Output the [x, y] coordinate of the center of the cell containing the given text.  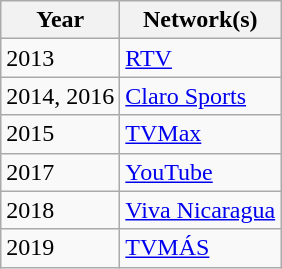
RTV [200, 58]
Claro Sports [200, 96]
Viva Nicaragua [200, 210]
2018 [60, 210]
TVMÁS [200, 248]
2013 [60, 58]
Network(s) [200, 20]
2014, 2016 [60, 96]
YouTube [200, 172]
Year [60, 20]
2019 [60, 248]
2017 [60, 172]
TVMax [200, 134]
2015 [60, 134]
